Provide the [X, Y] coordinate of the cell's center where the given text is located.  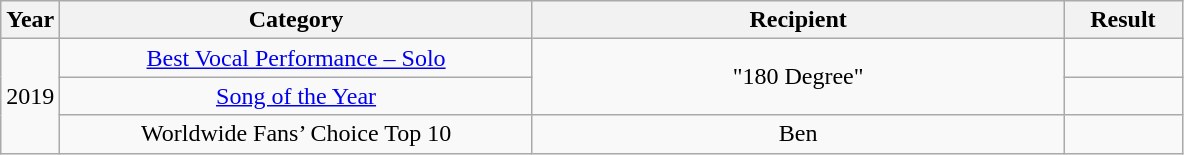
2019 [30, 96]
Song of the Year [296, 96]
Year [30, 20]
Worldwide Fans’ Choice Top 10 [296, 134]
Best Vocal Performance – Solo [296, 58]
Recipient [798, 20]
Category [296, 20]
Ben [798, 134]
Result [1123, 20]
"180 Degree" [798, 77]
